For the text-containing cell, return its midpoint in [x, y] coordinate format. 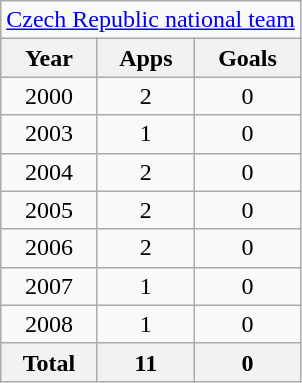
Czech Republic national team [151, 20]
2008 [49, 324]
Goals [248, 58]
Year [49, 58]
2004 [49, 172]
2005 [49, 210]
2007 [49, 286]
Apps [146, 58]
2003 [49, 134]
Total [49, 362]
11 [146, 362]
2006 [49, 248]
2000 [49, 96]
